Find where the given text appears and provide that cell's center as [X, Y] coordinate. 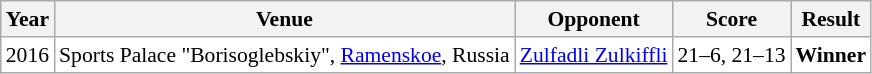
Score [731, 19]
Year [28, 19]
Result [832, 19]
2016 [28, 55]
Sports Palace "Borisoglebskiy", Ramenskoe, Russia [284, 55]
Zulfadli Zulkiffli [594, 55]
21–6, 21–13 [731, 55]
Winner [832, 55]
Venue [284, 19]
Opponent [594, 19]
